Return (x, y) of the center of cell containing provided text 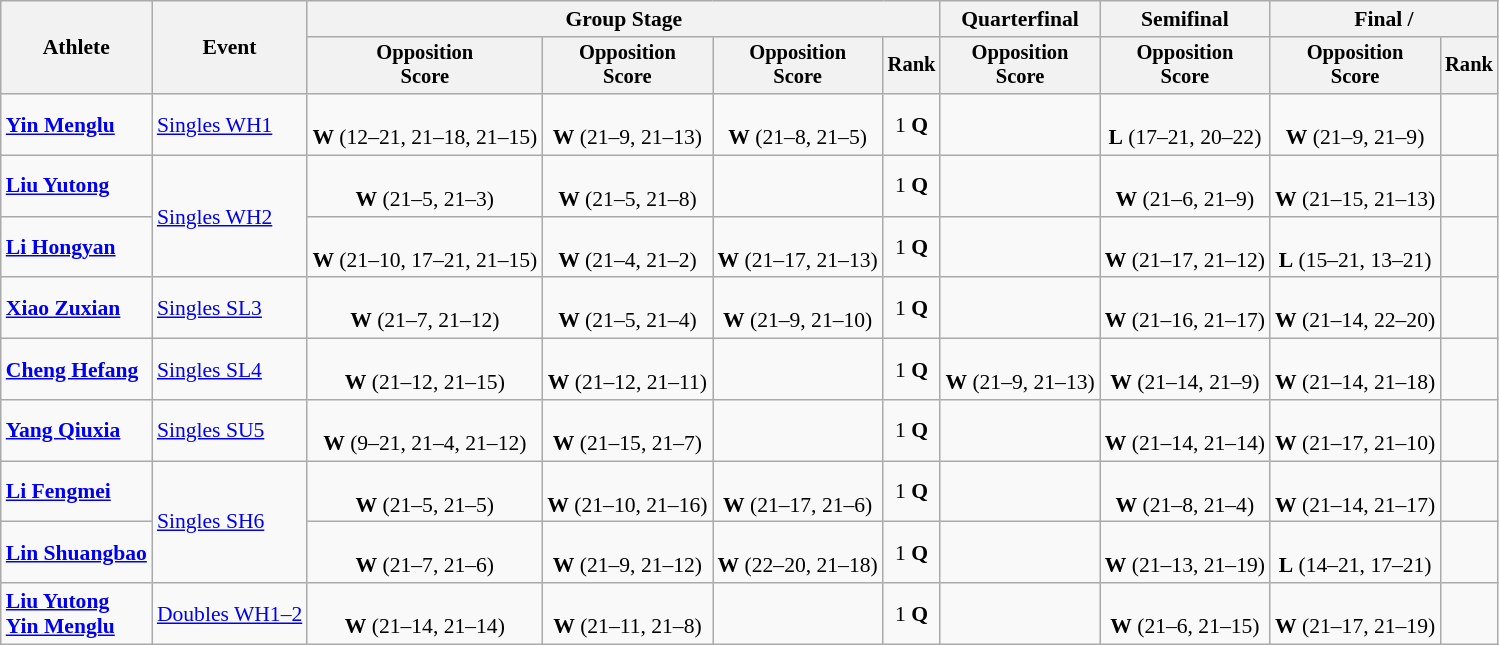
W (21–5, 21–5) (424, 492)
W (22–20, 21–18) (798, 552)
Li Hongyan (76, 248)
Athlete (76, 48)
W (21–17, 21–13) (798, 248)
W (21–6, 21–9) (1185, 186)
Event (230, 48)
Singles WH1 (230, 124)
Xiao Zuxian (76, 308)
W (21–15, 21–13) (1355, 186)
W (21–10, 17–21, 21–15) (424, 248)
W (21–4, 21–2) (627, 248)
W (21–6, 21–15) (1185, 614)
Yang Qiuxia (76, 430)
W (9–21, 21–4, 21–12) (424, 430)
W (21–5, 21–8) (627, 186)
W (21–9, 21–10) (798, 308)
W (21–17, 21–10) (1355, 430)
W (21–14, 21–9) (1185, 370)
W (21–12, 21–15) (424, 370)
Liu YutongYin Menglu (76, 614)
W (21–11, 21–8) (627, 614)
Quarterfinal (1020, 19)
W (21–14, 22–20) (1355, 308)
Singles SL3 (230, 308)
Semifinal (1185, 19)
Yin Menglu (76, 124)
W (21–7, 21–12) (424, 308)
Liu Yutong (76, 186)
Final / (1384, 19)
Singles SL4 (230, 370)
W (21–7, 21–6) (424, 552)
W (21–13, 21–19) (1185, 552)
Singles WH2 (230, 217)
W (21–14, 21–17) (1355, 492)
W (21–9, 21–12) (627, 552)
W (21–8, 21–5) (798, 124)
W (21–14, 21–18) (1355, 370)
Singles SU5 (230, 430)
W (21–10, 21–16) (627, 492)
W (21–17, 21–12) (1185, 248)
L (17–21, 20–22) (1185, 124)
W (21–9, 21–9) (1355, 124)
L (15–21, 13–21) (1355, 248)
W (12–21, 21–18, 21–15) (424, 124)
W (21–8, 21–4) (1185, 492)
W (21–5, 21–4) (627, 308)
W (21–15, 21–7) (627, 430)
W (21–5, 21–3) (424, 186)
W (21–16, 21–17) (1185, 308)
W (21–17, 21–19) (1355, 614)
W (21–12, 21–11) (627, 370)
Lin Shuangbao (76, 552)
Li Fengmei (76, 492)
Doubles WH1–2 (230, 614)
Cheng Hefang (76, 370)
Singles SH6 (230, 522)
L (14–21, 17–21) (1355, 552)
Group Stage (624, 19)
W (21–17, 21–6) (798, 492)
